Detect which cell encompasses the target text, then output its [x, y] center coordinate. 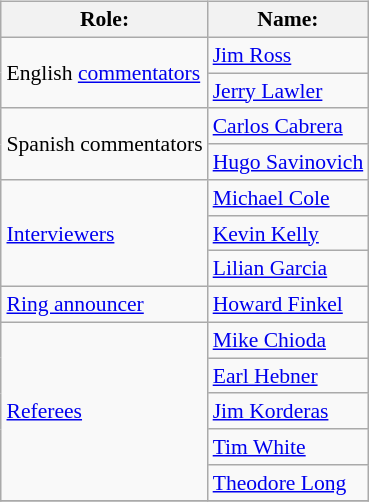
Kevin Kelly [288, 233]
Interviewers [104, 234]
Lilian Garcia [288, 269]
Jim Korderas [288, 411]
Earl Hebner [288, 376]
Name: [288, 20]
English commentators [104, 72]
Hugo Savinovich [288, 162]
Carlos Cabrera [288, 126]
Ring announcer [104, 305]
Referees [104, 411]
Role: [104, 20]
Howard Finkel [288, 305]
Spanish commentators [104, 144]
Michael Cole [288, 198]
Jerry Lawler [288, 91]
Tim White [288, 447]
Theodore Long [288, 483]
Jim Ross [288, 55]
Mike Chioda [288, 340]
